Extract the (x, y) coordinate from the center of the cell holding the provided text.  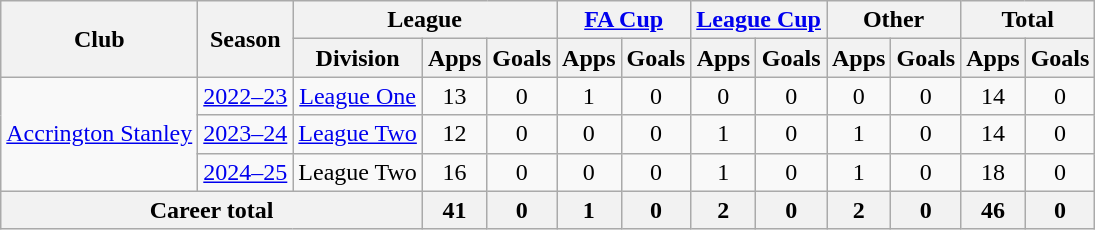
Total (1028, 20)
League (425, 20)
Career total (212, 210)
Division (358, 58)
Club (100, 39)
League One (358, 96)
2023–24 (246, 134)
41 (454, 210)
Season (246, 39)
Other (893, 20)
13 (454, 96)
2022–23 (246, 96)
League Cup (759, 20)
2024–25 (246, 172)
Accrington Stanley (100, 134)
46 (993, 210)
12 (454, 134)
18 (993, 172)
16 (454, 172)
FA Cup (624, 20)
